For the text-containing cell, return its midpoint in (X, Y) coordinate format. 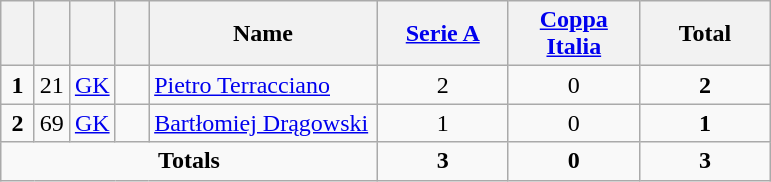
69 (52, 123)
Bartłomiej Drągowski (264, 123)
Total (704, 34)
Coppa Italia (574, 34)
21 (52, 85)
Name (264, 34)
Totals (189, 161)
Pietro Terracciano (264, 85)
Serie A (442, 34)
